Provide the [x, y] coordinate of the cell's center where the given text is located.  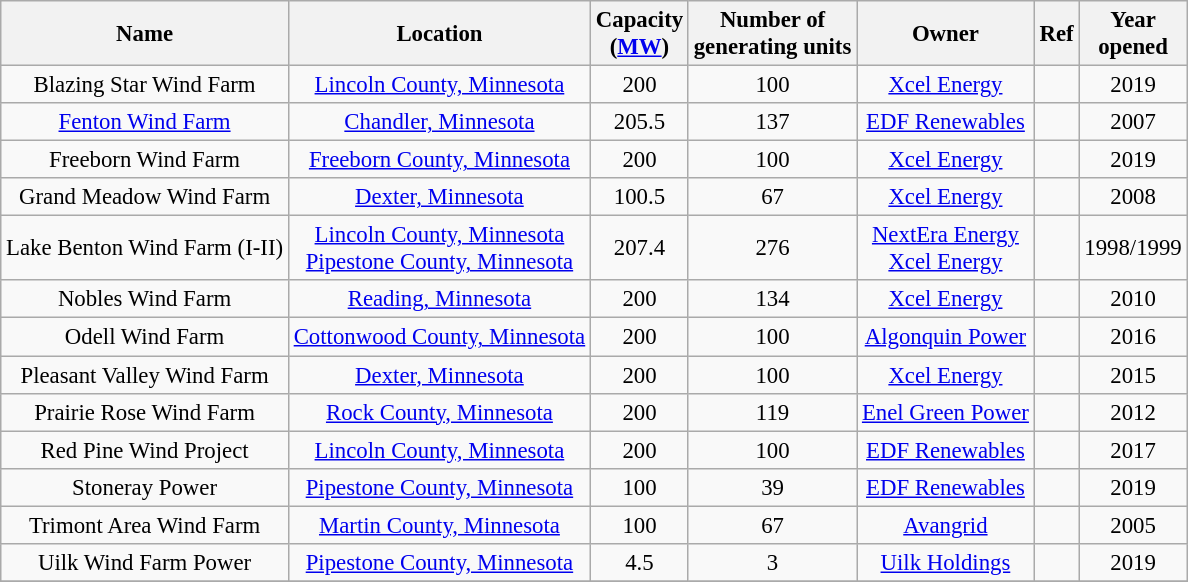
Martin County, Minnesota [439, 525]
Enel Green Power [946, 412]
Grand Meadow Wind Farm [145, 197]
Location [439, 34]
276 [772, 248]
2008 [1133, 197]
Yearopened [1133, 34]
Freeborn Wind Farm [145, 160]
Blazing Star Wind Farm [145, 85]
Owner [946, 34]
Freeborn County, Minnesota [439, 160]
2005 [1133, 525]
Avangrid [946, 525]
Red Pine Wind Project [145, 450]
Name [145, 34]
Ref [1056, 34]
1998/1999 [1133, 248]
Prairie Rose Wind Farm [145, 412]
3 [772, 563]
137 [772, 122]
4.5 [640, 563]
Stoneray Power [145, 487]
Algonquin Power [946, 337]
Cottonwood County, Minnesota [439, 337]
Uilk Holdings [946, 563]
2007 [1133, 122]
Lake Benton Wind Farm (I-II) [145, 248]
Reading, Minnesota [439, 299]
100.5 [640, 197]
134 [772, 299]
Capacity(MW) [640, 34]
205.5 [640, 122]
2010 [1133, 299]
119 [772, 412]
207.4 [640, 248]
Uilk Wind Farm Power [145, 563]
Rock County, Minnesota [439, 412]
Lincoln County, MinnesotaPipestone County, Minnesota [439, 248]
Odell Wind Farm [145, 337]
Pleasant Valley Wind Farm [145, 375]
2015 [1133, 375]
2012 [1133, 412]
2017 [1133, 450]
Chandler, Minnesota [439, 122]
Number of generating units [772, 34]
Fenton Wind Farm [145, 122]
39 [772, 487]
NextEra EnergyXcel Energy [946, 248]
Nobles Wind Farm [145, 299]
Trimont Area Wind Farm [145, 525]
2016 [1133, 337]
